Return the (x, y) coordinate for the center point of the cell that contains the specified text.  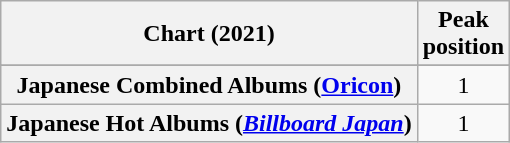
Chart (2021) (209, 34)
Peakposition (463, 34)
Japanese Hot Albums (Billboard Japan) (209, 123)
Japanese Combined Albums (Oricon) (209, 85)
